Extract the [x, y] coordinate from the center of the cell holding the provided text.  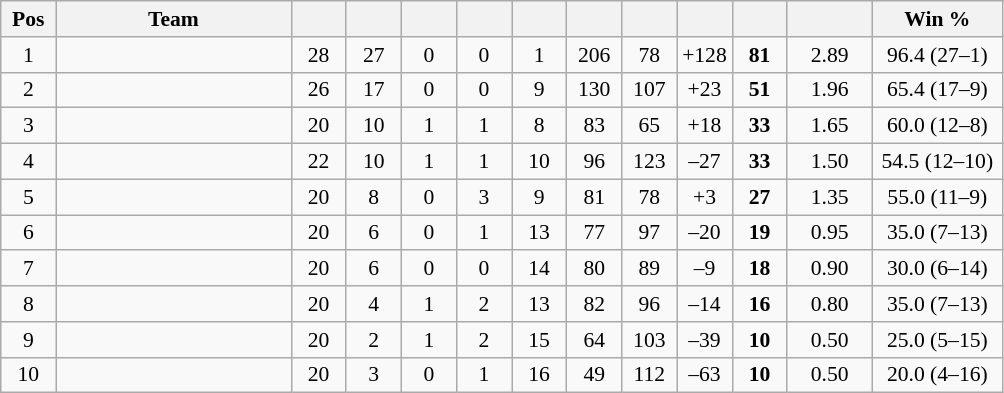
1.96 [830, 90]
–39 [704, 340]
7 [28, 269]
60.0 (12–8) [937, 126]
–27 [704, 162]
2.89 [830, 55]
123 [650, 162]
103 [650, 340]
51 [760, 90]
Win % [937, 19]
89 [650, 269]
20.0 (4–16) [937, 375]
112 [650, 375]
65.4 (17–9) [937, 90]
18 [760, 269]
107 [650, 90]
–63 [704, 375]
26 [318, 90]
83 [594, 126]
0.90 [830, 269]
+128 [704, 55]
130 [594, 90]
–9 [704, 269]
14 [540, 269]
49 [594, 375]
–14 [704, 304]
Team [174, 19]
19 [760, 233]
54.5 (12–10) [937, 162]
22 [318, 162]
55.0 (11–9) [937, 197]
82 [594, 304]
+23 [704, 90]
30.0 (6–14) [937, 269]
+18 [704, 126]
–20 [704, 233]
0.95 [830, 233]
17 [374, 90]
1.35 [830, 197]
96.4 (27–1) [937, 55]
25.0 (5–15) [937, 340]
1.65 [830, 126]
28 [318, 55]
97 [650, 233]
64 [594, 340]
1.50 [830, 162]
65 [650, 126]
206 [594, 55]
Pos [28, 19]
80 [594, 269]
5 [28, 197]
0.80 [830, 304]
15 [540, 340]
+3 [704, 197]
77 [594, 233]
